Return the (X, Y) coordinate for the center point of the cell that contains the specified text.  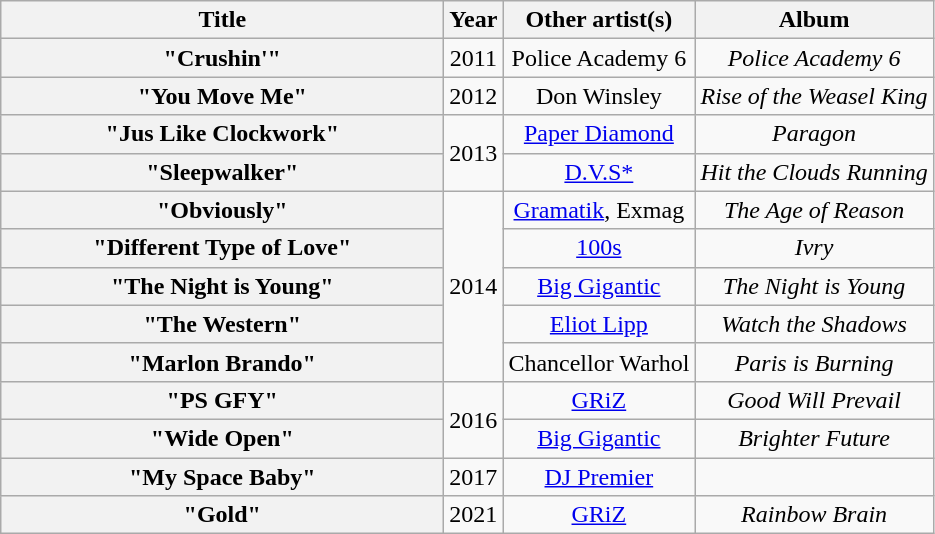
"Gold" (222, 515)
Paper Diamond (599, 134)
Don Winsley (599, 96)
"Obviously" (222, 210)
Album (814, 20)
D.V.S* (599, 172)
Watch the Shadows (814, 324)
"PS GFY" (222, 400)
2014 (474, 286)
Good Will Prevail (814, 400)
"My Space Baby" (222, 477)
2013 (474, 153)
"The Western" (222, 324)
Gramatik, Exmag (599, 210)
"Sleepwalker" (222, 172)
Brighter Future (814, 438)
2012 (474, 96)
2011 (474, 58)
DJ Premier (599, 477)
Ivry (814, 248)
"Jus Like Clockwork" (222, 134)
"Crushin'" (222, 58)
Year (474, 20)
Rise of the Weasel King (814, 96)
Paragon (814, 134)
Hit the Clouds Running (814, 172)
100s (599, 248)
2017 (474, 477)
Paris is Burning (814, 362)
The Age of Reason (814, 210)
2016 (474, 419)
Title (222, 20)
2021 (474, 515)
"The Night is Young" (222, 286)
Chancellor Warhol (599, 362)
Other artist(s) (599, 20)
The Night is Young (814, 286)
"You Move Me" (222, 96)
"Different Type of Love" (222, 248)
"Marlon Brando" (222, 362)
Rainbow Brain (814, 515)
"Wide Open" (222, 438)
Eliot Lipp (599, 324)
